Identify which cell holds the provided text, then report its (x, y) central coordinate. 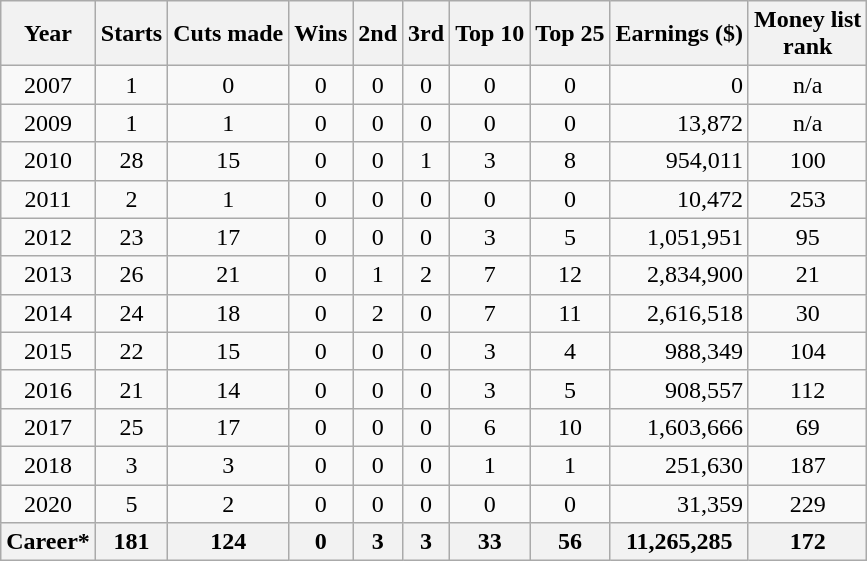
6 (490, 427)
2018 (48, 465)
2007 (48, 85)
1,603,666 (679, 427)
13,872 (679, 123)
2009 (48, 123)
26 (131, 275)
14 (228, 389)
Career* (48, 542)
Top 25 (570, 34)
Starts (131, 34)
2,616,518 (679, 313)
104 (807, 351)
24 (131, 313)
253 (807, 199)
2020 (48, 503)
22 (131, 351)
Year (48, 34)
954,011 (679, 161)
2013 (48, 275)
2010 (48, 161)
2012 (48, 237)
Cuts made (228, 34)
112 (807, 389)
229 (807, 503)
100 (807, 161)
908,557 (679, 389)
23 (131, 237)
11,265,285 (679, 542)
988,349 (679, 351)
56 (570, 542)
181 (131, 542)
124 (228, 542)
25 (131, 427)
12 (570, 275)
2,834,900 (679, 275)
2017 (48, 427)
69 (807, 427)
2nd (378, 34)
95 (807, 237)
187 (807, 465)
2014 (48, 313)
30 (807, 313)
8 (570, 161)
2016 (48, 389)
Money listrank (807, 34)
3rd (426, 34)
31,359 (679, 503)
Earnings ($) (679, 34)
10 (570, 427)
2011 (48, 199)
11 (570, 313)
28 (131, 161)
251,630 (679, 465)
10,472 (679, 199)
Wins (321, 34)
4 (570, 351)
2015 (48, 351)
172 (807, 542)
Top 10 (490, 34)
18 (228, 313)
1,051,951 (679, 237)
33 (490, 542)
